Scan for the cell matching the given text and deliver its [X, Y] coordinate at center. 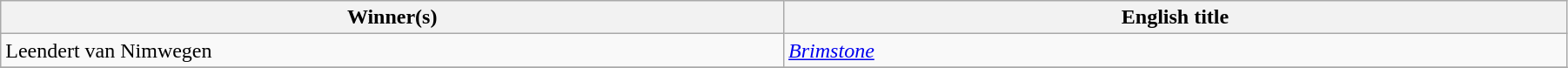
Brimstone [1176, 51]
Winner(s) [392, 17]
Leendert van Nimwegen [392, 51]
English title [1176, 17]
